Capture the cell that displays the provided text and extract its [x, y] central coordinate. 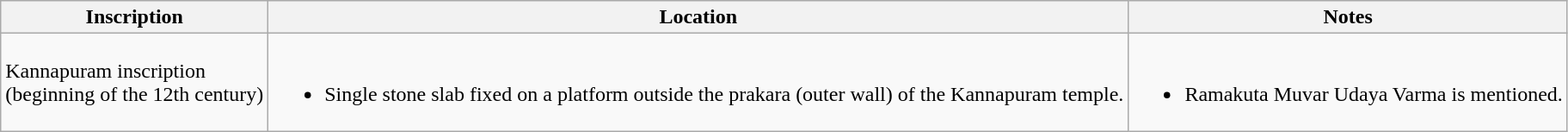
Notes [1349, 17]
Ramakuta Muvar Udaya Varma is mentioned. [1349, 83]
Location [698, 17]
Single stone slab fixed on a platform outside the prakara (outer wall) of the Kannapuram temple. [698, 83]
Inscription [134, 17]
Kannapuram inscription(beginning of the 12th century) [134, 83]
